Return the (X, Y) coordinate for the center point of the cell that contains the specified text.  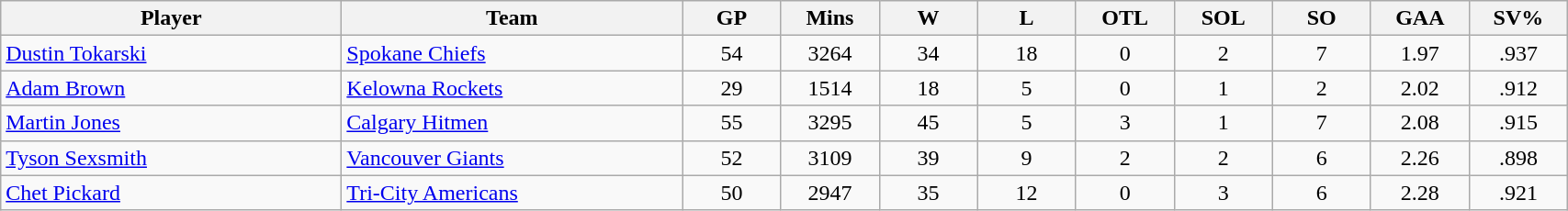
Martin Jones (171, 123)
Mins (830, 18)
9 (1027, 158)
Tri-City Americans (513, 193)
.937 (1517, 53)
SV% (1517, 18)
W (928, 18)
2.02 (1420, 88)
Spokane Chiefs (513, 53)
.898 (1517, 158)
12 (1027, 193)
GAA (1420, 18)
35 (928, 193)
2947 (830, 193)
34 (928, 53)
54 (731, 53)
39 (928, 158)
52 (731, 158)
.921 (1517, 193)
50 (731, 193)
3295 (830, 123)
3264 (830, 53)
Calgary Hitmen (513, 123)
55 (731, 123)
Dustin Tokarski (171, 53)
Adam Brown (171, 88)
2.26 (1420, 158)
SOL (1224, 18)
1.97 (1420, 53)
45 (928, 123)
Tyson Sexsmith (171, 158)
Vancouver Giants (513, 158)
3109 (830, 158)
.915 (1517, 123)
1514 (830, 88)
L (1027, 18)
SO (1321, 18)
.912 (1517, 88)
Team (513, 18)
2.08 (1420, 123)
Player (171, 18)
Chet Pickard (171, 193)
29 (731, 88)
GP (731, 18)
2.28 (1420, 193)
Kelowna Rockets (513, 88)
OTL (1124, 18)
